Identify which cell holds the provided text, then report its [X, Y] central coordinate. 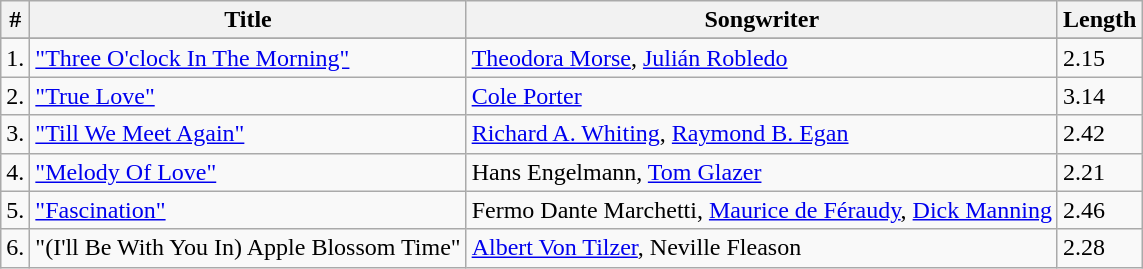
"Fascination" [248, 210]
"Till We Meet Again" [248, 134]
Albert Von Tilzer, Neville Fleason [762, 248]
Length [1099, 20]
5. [16, 210]
Fermo Dante Marchetti, Maurice de Féraudy, Dick Manning [762, 210]
Theodora Morse, Julián Robledo [762, 58]
Cole Porter [762, 96]
Richard A. Whiting, Raymond B. Egan [762, 134]
1. [16, 58]
Title [248, 20]
3.14 [1099, 96]
6. [16, 248]
4. [16, 172]
Hans Engelmann, Tom Glazer [762, 172]
2.21 [1099, 172]
"(I'll Be With You In) Apple Blossom Time" [248, 248]
"Melody Of Love" [248, 172]
2.15 [1099, 58]
2. [16, 96]
# [16, 20]
3. [16, 134]
2.46 [1099, 210]
"Three O'clock In The Morning" [248, 58]
2.28 [1099, 248]
Songwriter [762, 20]
"True Love" [248, 96]
2.42 [1099, 134]
